Search for the cell housing the specified text and yield its (X, Y) center coordinate. 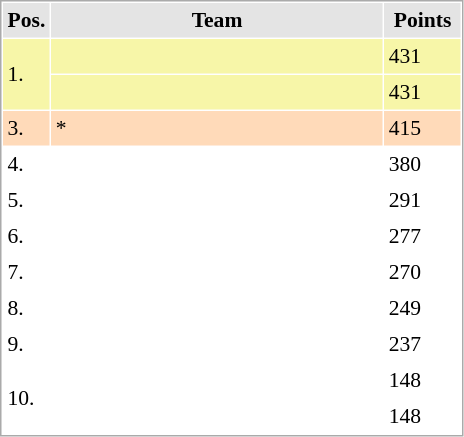
* (217, 128)
380 (422, 164)
7. (26, 272)
291 (422, 200)
5. (26, 200)
3. (26, 128)
237 (422, 344)
10. (26, 398)
9. (26, 344)
1. (26, 74)
277 (422, 236)
Points (422, 20)
Pos. (26, 20)
249 (422, 308)
270 (422, 272)
8. (26, 308)
415 (422, 128)
Team (217, 20)
4. (26, 164)
6. (26, 236)
